Provide the [x, y] coordinate of the cell's center where the given text is located.  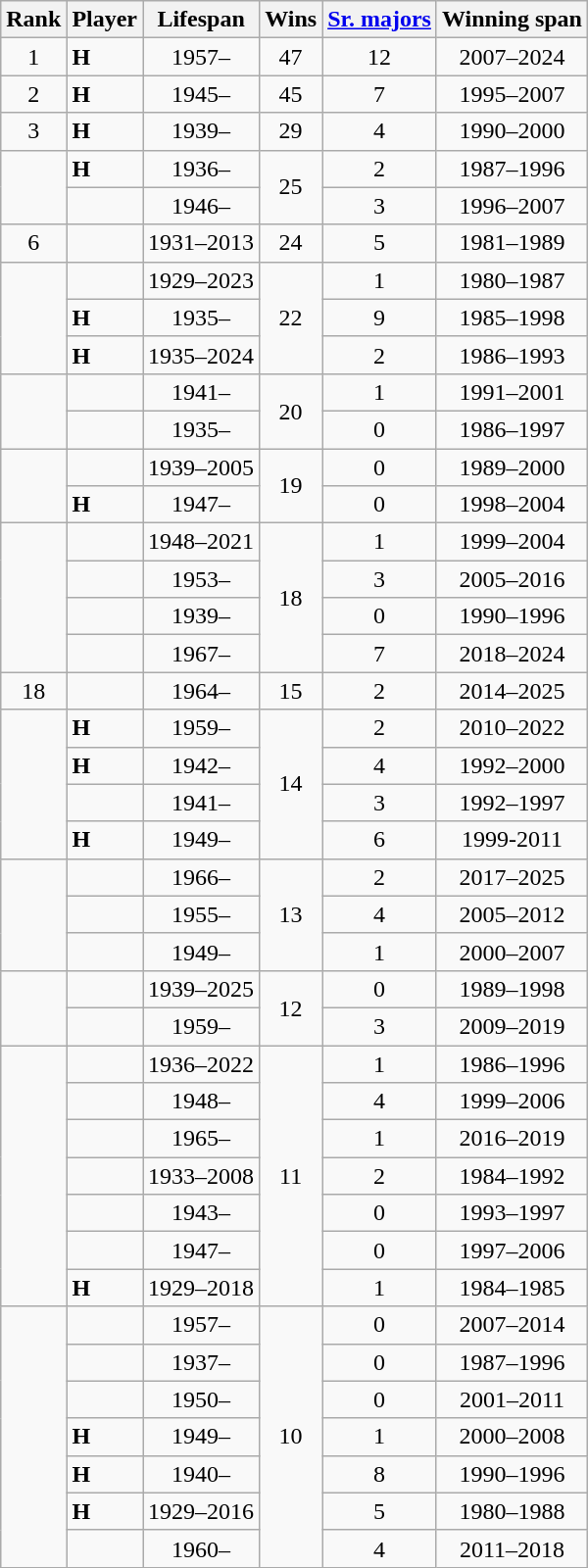
1948–2021 [202, 542]
15 [291, 691]
2009–2019 [512, 1026]
2010–2022 [512, 728]
25 [291, 187]
1991–2001 [512, 392]
8 [380, 1474]
1986–1993 [512, 355]
29 [291, 131]
1965– [202, 1139]
10 [291, 1437]
1995–2007 [512, 94]
1960– [202, 1548]
1935–2024 [202, 355]
1931–2013 [202, 243]
Sr. majors [380, 20]
Rank [33, 20]
22 [291, 318]
1967– [202, 654]
1980–1988 [512, 1511]
1992–1997 [512, 803]
1981–1989 [512, 243]
1940– [202, 1474]
2017–2025 [512, 877]
2000–2008 [512, 1437]
1993–1997 [512, 1213]
1929–2023 [202, 280]
1989–2000 [512, 467]
1955– [202, 914]
1945– [202, 94]
1966– [202, 877]
2018–2024 [512, 654]
1948– [202, 1102]
1985–1998 [512, 318]
1929–2018 [202, 1288]
Player [105, 20]
1997–2006 [512, 1250]
1984–1992 [512, 1176]
1998–2004 [512, 505]
1937– [202, 1362]
47 [291, 57]
9 [380, 318]
2011–2018 [512, 1548]
20 [291, 411]
1999-2011 [512, 840]
1939–2005 [202, 467]
2005–2012 [512, 914]
2014–2025 [512, 691]
13 [291, 914]
11 [291, 1175]
2001–2011 [512, 1399]
19 [291, 486]
1992–2000 [512, 765]
1936– [202, 169]
14 [291, 784]
Wins [291, 20]
2016–2019 [512, 1139]
2007–2024 [512, 57]
2000–2007 [512, 952]
1939–2025 [202, 989]
1946– [202, 206]
2005–2016 [512, 579]
1984–1985 [512, 1288]
Lifespan [202, 20]
1943– [202, 1213]
2007–2014 [512, 1325]
1989–1998 [512, 989]
1986–1996 [512, 1063]
1999–2004 [512, 542]
1950– [202, 1399]
1953– [202, 579]
45 [291, 94]
Winning span [512, 20]
1933–2008 [202, 1176]
1986–1997 [512, 429]
1990–2000 [512, 131]
24 [291, 243]
1929–2016 [202, 1511]
1936–2022 [202, 1063]
1942– [202, 765]
1980–1987 [512, 280]
1996–2007 [512, 206]
1999–2006 [512, 1102]
1964– [202, 691]
